Provide the (X, Y) coordinate of the cell's center where the given text is located.  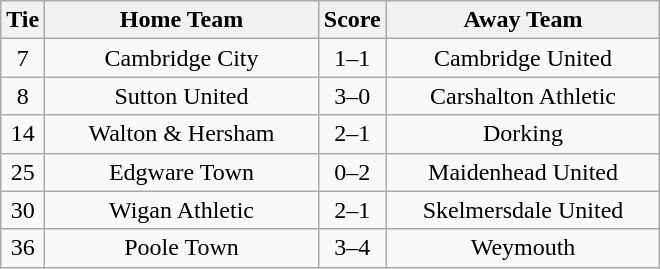
30 (23, 210)
8 (23, 96)
Carshalton Athletic (523, 96)
Dorking (523, 134)
Cambridge City (182, 58)
Cambridge United (523, 58)
Tie (23, 20)
Home Team (182, 20)
0–2 (352, 172)
Walton & Hersham (182, 134)
36 (23, 248)
14 (23, 134)
Sutton United (182, 96)
Score (352, 20)
Weymouth (523, 248)
7 (23, 58)
3–4 (352, 248)
Maidenhead United (523, 172)
Poole Town (182, 248)
25 (23, 172)
Wigan Athletic (182, 210)
Skelmersdale United (523, 210)
3–0 (352, 96)
Edgware Town (182, 172)
1–1 (352, 58)
Away Team (523, 20)
